Output the [x, y] coordinate of the center of the cell containing the given text.  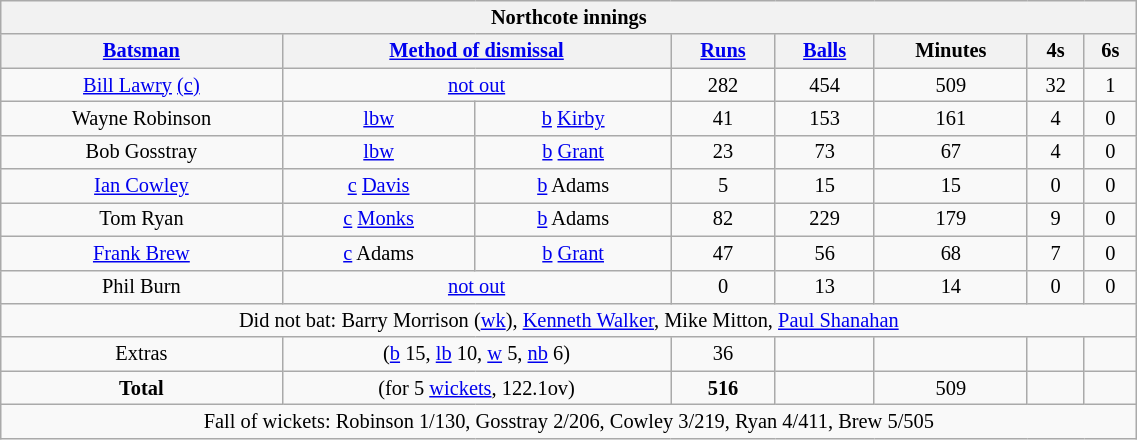
67 [950, 152]
c Davis [378, 186]
153 [824, 118]
82 [723, 219]
Total [142, 388]
Extras [142, 354]
Wayne Robinson [142, 118]
Phil Burn [142, 287]
32 [1056, 85]
47 [723, 253]
Balls [824, 51]
7 [1056, 253]
Ian Cowley [142, 186]
36 [723, 354]
161 [950, 118]
13 [824, 287]
Northcote innings [569, 17]
9 [1056, 219]
Bob Gosstray [142, 152]
(b 15, lb 10, w 5, nb 6) [476, 354]
Fall of wickets: Robinson 1/130, Gosstray 2/206, Cowley 3/219, Ryan 4/411, Brew 5/505 [569, 421]
c Adams [378, 253]
56 [824, 253]
Minutes [950, 51]
c Monks [378, 219]
68 [950, 253]
b Kirby [573, 118]
Bill Lawry (c) [142, 85]
Method of dismissal [476, 51]
282 [723, 85]
41 [723, 118]
Runs [723, 51]
14 [950, 287]
454 [824, 85]
229 [824, 219]
Batsman [142, 51]
(for 5 wickets, 122.1ov) [476, 388]
73 [824, 152]
5 [723, 186]
Tom Ryan [142, 219]
23 [723, 152]
516 [723, 388]
4s [1056, 51]
1 [1110, 85]
Frank Brew [142, 253]
179 [950, 219]
Did not bat: Barry Morrison (wk), Kenneth Walker, Mike Mitton, Paul Shanahan [569, 320]
6s [1110, 51]
